From the cell containing the given text, extract its center point as [X, Y] coordinate. 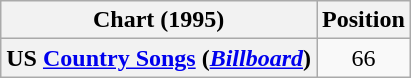
66 [364, 58]
US Country Songs (Billboard) [159, 58]
Chart (1995) [159, 20]
Position [364, 20]
